Find where the given text appears and provide that cell's center as [X, Y] coordinate. 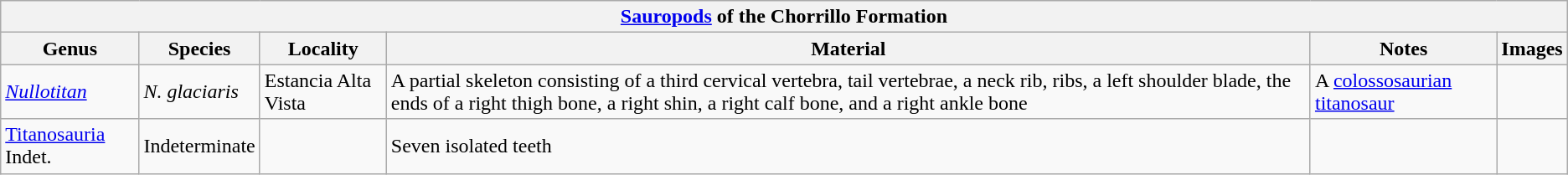
Seven isolated teeth [848, 146]
Sauropods of the Chorrillo Formation [784, 17]
Indeterminate [199, 146]
Images [1532, 49]
Titanosauria Indet. [70, 146]
Locality [323, 49]
Nullotitan [70, 92]
A colossosaurian titanosaur [1403, 92]
Notes [1403, 49]
N. glaciaris [199, 92]
Estancia Alta Vista [323, 92]
Genus [70, 49]
Species [199, 49]
Material [848, 49]
